Capture the cell that displays the provided text and extract its (x, y) central coordinate. 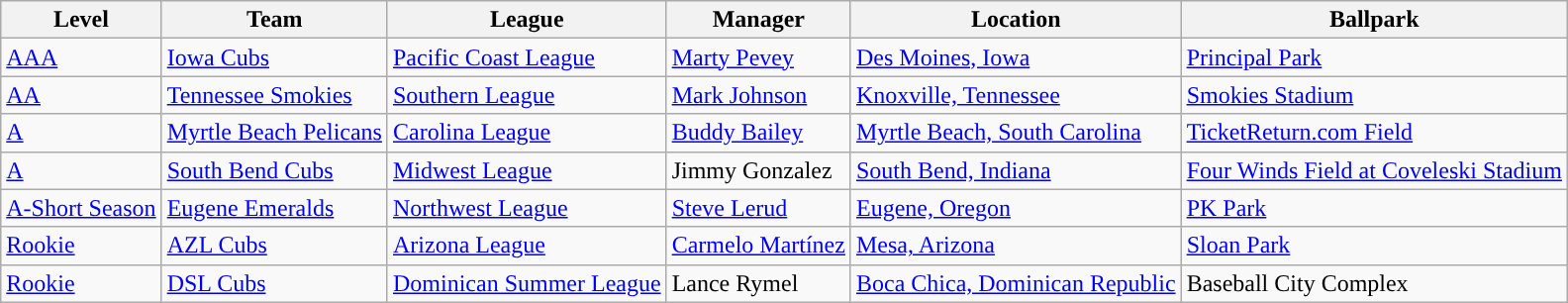
TicketReturn.com Field (1374, 133)
Buddy Bailey (758, 133)
Tennessee Smokies (274, 95)
Team (274, 20)
South Bend, Indiana (1016, 170)
Steve Lerud (758, 208)
Carolina League (527, 133)
Myrtle Beach, South Carolina (1016, 133)
Lance Rymel (758, 283)
Principal Park (1374, 57)
Baseball City Complex (1374, 283)
A-Short Season (81, 208)
Mesa, Arizona (1016, 246)
Knoxville, Tennessee (1016, 95)
Midwest League (527, 170)
Arizona League (527, 246)
Manager (758, 20)
AAA (81, 57)
Jimmy Gonzalez (758, 170)
South Bend Cubs (274, 170)
Carmelo Martínez (758, 246)
Boca Chica, Dominican Republic (1016, 283)
Northwest League (527, 208)
Iowa Cubs (274, 57)
Marty Pevey (758, 57)
Southern League (527, 95)
AA (81, 95)
AZL Cubs (274, 246)
Mark Johnson (758, 95)
Myrtle Beach Pelicans (274, 133)
PK Park (1374, 208)
League (527, 20)
DSL Cubs (274, 283)
Level (81, 20)
Des Moines, Iowa (1016, 57)
Pacific Coast League (527, 57)
Eugene Emeralds (274, 208)
Dominican Summer League (527, 283)
Smokies Stadium (1374, 95)
Location (1016, 20)
Ballpark (1374, 20)
Sloan Park (1374, 246)
Four Winds Field at Coveleski Stadium (1374, 170)
Eugene, Oregon (1016, 208)
